Capture the cell that displays the provided text and extract its (X, Y) central coordinate. 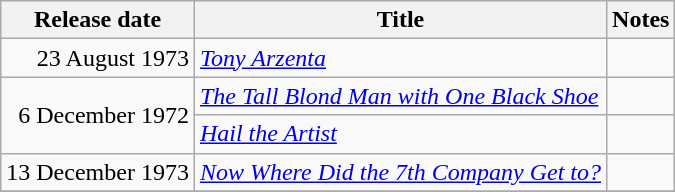
The Tall Blond Man with One Black Shoe (400, 96)
Notes (641, 20)
6 December 1972 (98, 115)
23 August 1973 (98, 58)
Tony Arzenta (400, 58)
Title (400, 20)
13 December 1973 (98, 172)
Hail the Artist (400, 134)
Now Where Did the 7th Company Get to? (400, 172)
Release date (98, 20)
